From the cell containing the given text, extract its center point as (x, y) coordinate. 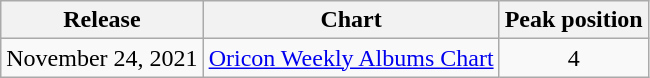
November 24, 2021 (102, 58)
4 (574, 58)
Release (102, 20)
Chart (351, 20)
Peak position (574, 20)
Oricon Weekly Albums Chart (351, 58)
